Return the (x, y) coordinate for the center point of the cell that contains the specified text.  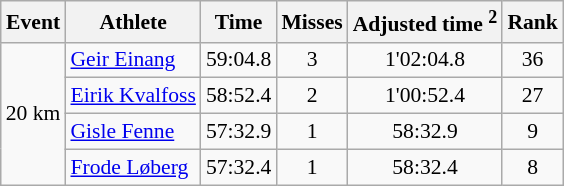
57:32.4 (238, 167)
36 (532, 60)
20 km (34, 113)
Rank (532, 22)
Event (34, 22)
2 (312, 96)
27 (532, 96)
59:04.8 (238, 60)
1'02:04.8 (426, 60)
57:32.9 (238, 132)
Athlete (132, 22)
1'00:52.4 (426, 96)
Misses (312, 22)
58:32.9 (426, 132)
Adjusted time 2 (426, 22)
Geir Einang (132, 60)
9 (532, 132)
Frode Løberg (132, 167)
58:32.4 (426, 167)
8 (532, 167)
3 (312, 60)
Eirik Kvalfoss (132, 96)
Gisle Fenne (132, 132)
Time (238, 22)
58:52.4 (238, 96)
